Find where the given text appears and provide that cell's center as [x, y] coordinate. 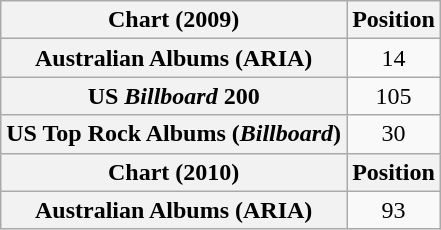
14 [394, 58]
Chart (2010) [174, 172]
105 [394, 96]
30 [394, 134]
US Top Rock Albums (Billboard) [174, 134]
US Billboard 200 [174, 96]
Chart (2009) [174, 20]
93 [394, 210]
